Return [x, y] of the center of cell containing provided text 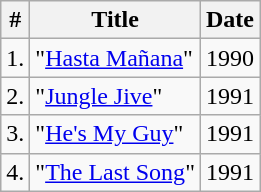
"He's My Guy" [116, 134]
3. [16, 134]
1. [16, 58]
1990 [230, 58]
# [16, 20]
"The Last Song" [116, 172]
Title [116, 20]
"Jungle Jive" [116, 96]
Date [230, 20]
2. [16, 96]
4. [16, 172]
"Hasta Mañana" [116, 58]
